From the cell containing the given text, extract its center point as (X, Y) coordinate. 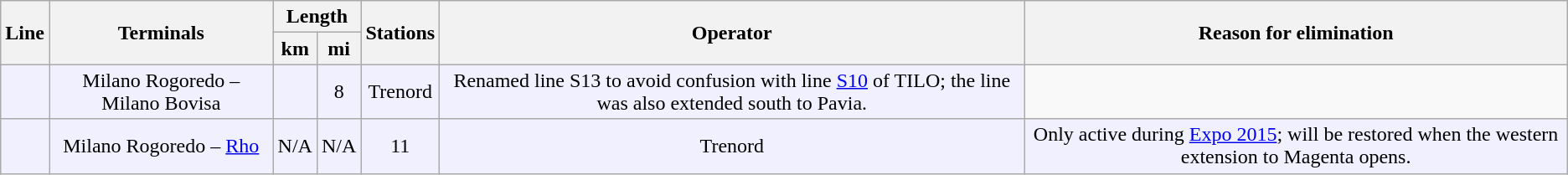
km (295, 49)
Reason for elimination (1296, 33)
Stations (400, 33)
Length (317, 17)
Renamed line S13 to avoid confusion with line S10 of TILO; the line was also extended south to Pavia. (732, 92)
Milano Rogoredo – Milano Bovisa (161, 92)
Operator (732, 33)
Terminals (161, 33)
Only active during Expo 2015; will be restored when the western extension to Magenta opens. (1296, 146)
Line (25, 33)
mi (338, 49)
Milano Rogoredo – Rho (161, 146)
11 (400, 146)
8 (338, 92)
